Return [X, Y] of the center of cell containing provided text 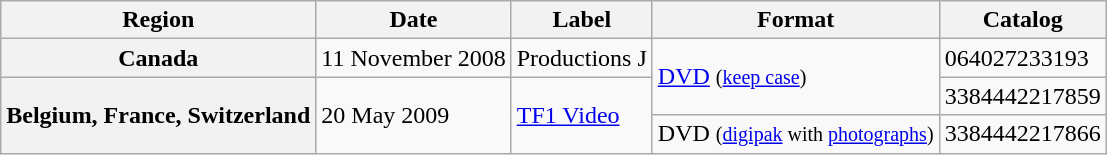
Region [158, 20]
3384442217859 [1022, 96]
20 May 2009 [414, 115]
Belgium, France, Switzerland [158, 115]
Format [796, 20]
Canada [158, 58]
DVD (keep case) [796, 77]
TF1 Video [582, 115]
064027233193 [1022, 58]
Catalog [1022, 20]
Label [582, 20]
3384442217866 [1022, 134]
Productions J [582, 58]
Date [414, 20]
11 November 2008 [414, 58]
DVD (digipak with photographs) [796, 134]
